For the text-containing cell, return its midpoint in (x, y) coordinate format. 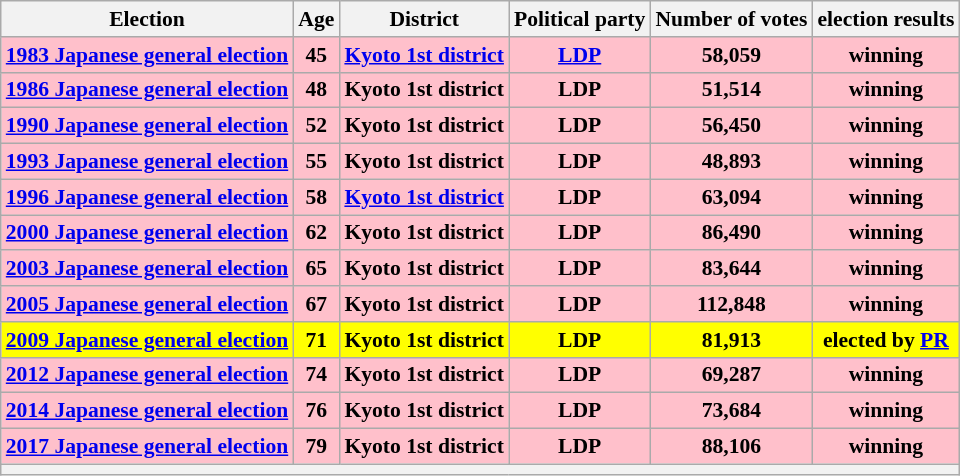
79 (316, 447)
2003 Japanese general election (147, 269)
Number of votes (731, 19)
Election (147, 19)
2009 Japanese general election (147, 340)
81,913 (731, 340)
88,106 (731, 447)
2017 Japanese general election (147, 447)
69,287 (731, 375)
65 (316, 269)
1983 Japanese general election (147, 55)
58 (316, 197)
2005 Japanese general election (147, 304)
1993 Japanese general election (147, 162)
73,684 (731, 411)
55 (316, 162)
76 (316, 411)
52 (316, 126)
67 (316, 304)
45 (316, 55)
74 (316, 375)
Political party (580, 19)
56,450 (731, 126)
Age (316, 19)
48 (316, 90)
86,490 (731, 233)
83,644 (731, 269)
51,514 (731, 90)
2014 Japanese general election (147, 411)
112,848 (731, 304)
election results (886, 19)
71 (316, 340)
2000 Japanese general election (147, 233)
58,059 (731, 55)
District (424, 19)
1986 Japanese general election (147, 90)
1990 Japanese general election (147, 126)
2012 Japanese general election (147, 375)
48,893 (731, 162)
63,094 (731, 197)
1996 Japanese general election (147, 197)
62 (316, 233)
elected by PR (886, 340)
